From the cell containing the given text, extract its center point as [X, Y] coordinate. 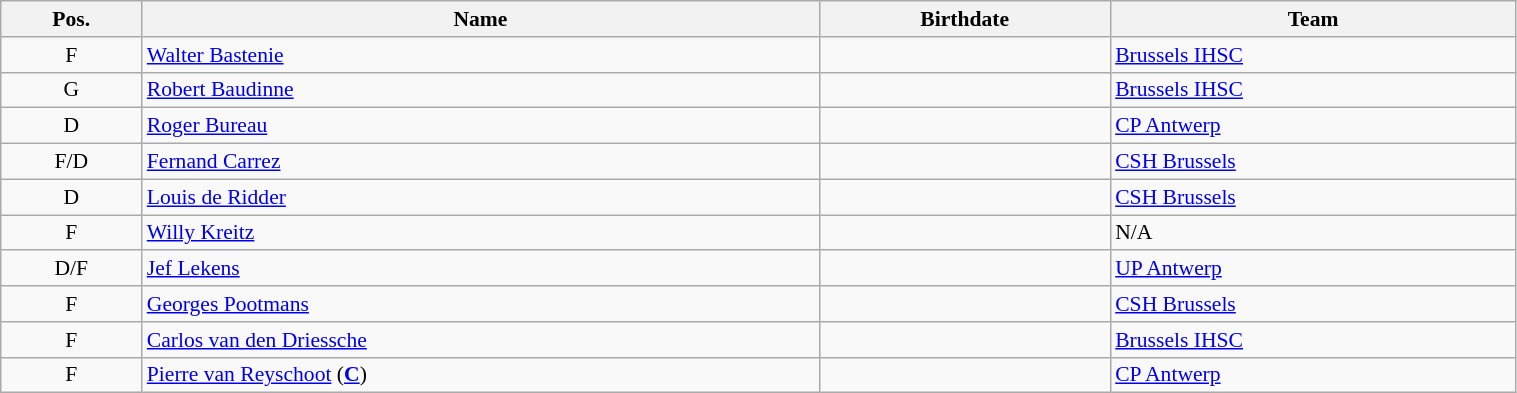
Name [480, 19]
G [72, 90]
Louis de Ridder [480, 197]
Georges Pootmans [480, 304]
N/A [1313, 233]
F/D [72, 162]
Carlos van den Driessche [480, 340]
D/F [72, 269]
UP Antwerp [1313, 269]
Roger Bureau [480, 126]
Jef Lekens [480, 269]
Fernand Carrez [480, 162]
Walter Bastenie [480, 55]
Team [1313, 19]
Willy Kreitz [480, 233]
Birthdate [964, 19]
Robert Baudinne [480, 90]
Pierre van Reyschoot (C) [480, 375]
Pos. [72, 19]
